Search for the cell housing the specified text and yield its [x, y] center coordinate. 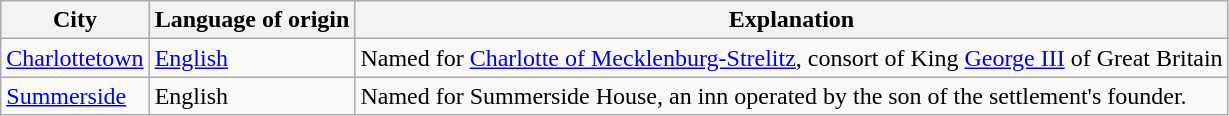
Named for Summerside House, an inn operated by the son of the settlement's founder. [792, 96]
City [75, 20]
Summerside [75, 96]
Explanation [792, 20]
Named for Charlotte of Mecklenburg-Strelitz, consort of King George III of Great Britain [792, 58]
Charlottetown [75, 58]
Language of origin [252, 20]
